For the text-containing cell, return its midpoint in [x, y] coordinate format. 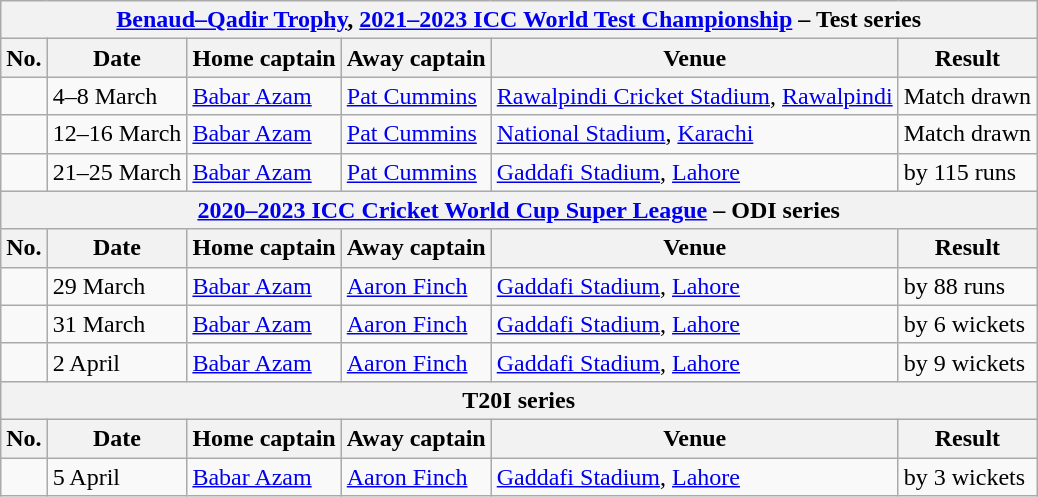
Benaud–Qadir Trophy, 2021–2023 ICC World Test Championship – Test series [519, 20]
Rawalpindi Cricket Stadium, Rawalpindi [694, 96]
National Stadium, Karachi [694, 134]
2 April [117, 362]
31 March [117, 324]
by 115 runs [967, 172]
by 88 runs [967, 286]
by 9 wickets [967, 362]
21–25 March [117, 172]
12–16 March [117, 134]
5 April [117, 477]
T20I series [519, 400]
by 6 wickets [967, 324]
29 March [117, 286]
by 3 wickets [967, 477]
4–8 March [117, 96]
2020–2023 ICC Cricket World Cup Super League – ODI series [519, 210]
